Search for the cell housing the specified text and yield its (X, Y) center coordinate. 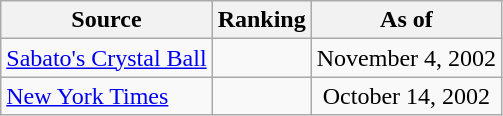
Source (106, 20)
New York Times (106, 96)
October 14, 2002 (406, 96)
As of (406, 20)
Sabato's Crystal Ball (106, 58)
Ranking (262, 20)
November 4, 2002 (406, 58)
